Identify which cell holds the provided text, then report its (X, Y) central coordinate. 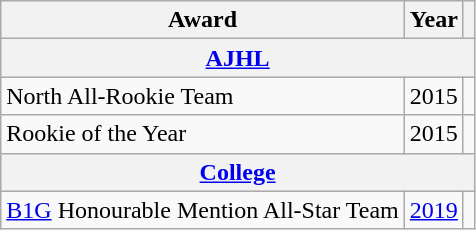
College (238, 172)
AJHL (238, 58)
2019 (434, 210)
Year (434, 20)
Award (203, 20)
B1G Honourable Mention All-Star Team (203, 210)
North All-Rookie Team (203, 96)
Rookie of the Year (203, 134)
